Locate the cell with the specified text and output its [X, Y] center coordinate. 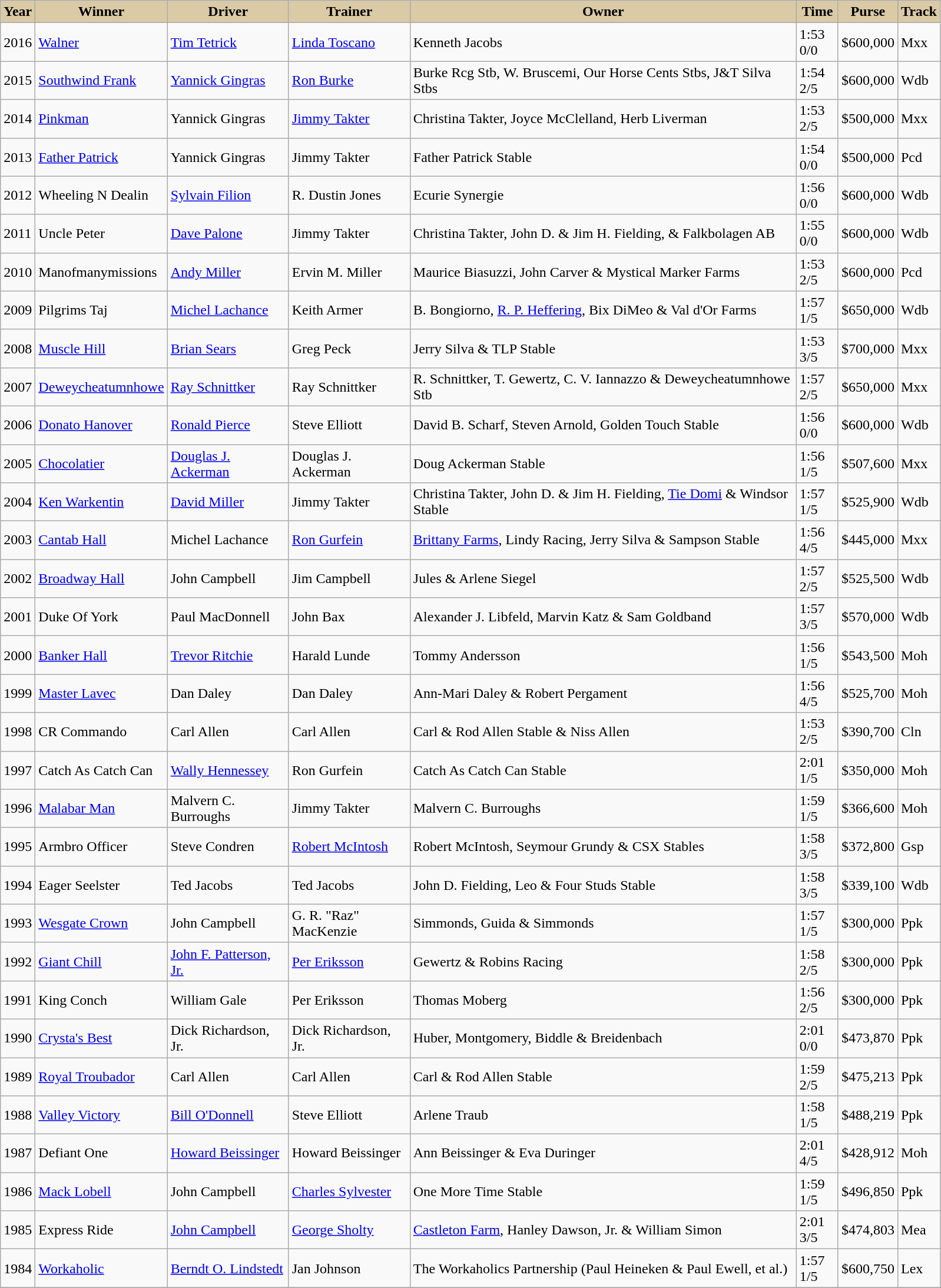
Chocolatier [101, 463]
1990 [18, 1038]
1984 [18, 1269]
Thomas Moberg [603, 1000]
$600,750 [868, 1269]
Valley Victory [101, 1115]
Brittany Farms, Lindy Racing, Jerry Silva & Sampson Stable [603, 541]
2010 [18, 272]
Keith Armer [349, 310]
Pilgrims Taj [101, 310]
$366,600 [868, 808]
Workaholic [101, 1269]
Greg Peck [349, 349]
Bill O'Donnell [228, 1115]
Charles Sylvester [349, 1192]
Carl & Rod Allen Stable & Niss Allen [603, 731]
Robert McIntosh [349, 847]
Catch As Catch Can [101, 770]
Christina Takter, John D. & Jim H. Fielding, Tie Domi & Windsor Stable [603, 502]
Harald Lunde [349, 655]
One More Time Stable [603, 1192]
1987 [18, 1153]
Pinkman [101, 119]
Ervin M. Miller [349, 272]
John F. Patterson, Jr. [228, 961]
Carl & Rod Allen Stable [603, 1077]
2011 [18, 233]
1985 [18, 1230]
Malabar Man [101, 808]
1:55 0/0 [817, 233]
CR Commando [101, 731]
Ecurie Synergie [603, 196]
1986 [18, 1192]
$475,213 [868, 1077]
Linda Toscano [349, 42]
1993 [18, 923]
John Bax [349, 617]
Paul MacDonnell [228, 617]
1:59 2/5 [817, 1077]
Ann-Mari Daley & Robert Pergament [603, 694]
1:56 2/5 [817, 1000]
Armbro Officer [101, 847]
Walner [101, 42]
$507,600 [868, 463]
2007 [18, 386]
Father Patrick Stable [603, 157]
1:54 2/5 [817, 80]
King Conch [101, 1000]
Muscle Hill [101, 349]
G. R. "Raz" MacKenzie [349, 923]
Trainer [349, 12]
Wheeling N Dealin [101, 196]
Mack Lobell [101, 1192]
2:01 0/0 [817, 1038]
$372,800 [868, 847]
David Miller [228, 502]
Master Lavec [101, 694]
2013 [18, 157]
Brian Sears [228, 349]
Defiant One [101, 1153]
Wally Hennessey [228, 770]
Catch As Catch Can Stable [603, 770]
Kenneth Jacobs [603, 42]
2003 [18, 541]
Berndt O. Lindstedt [228, 1269]
1:53 0/0 [817, 42]
2004 [18, 502]
Uncle Peter [101, 233]
Duke Of York [101, 617]
1994 [18, 885]
Tim Tetrick [228, 42]
1995 [18, 847]
1996 [18, 808]
$390,700 [868, 731]
Ken Warkentin [101, 502]
2008 [18, 349]
1999 [18, 694]
Year [18, 12]
Andy Miller [228, 272]
2:01 1/5 [817, 770]
Eager Seelster [101, 885]
George Sholty [349, 1230]
David B. Scharf, Steven Arnold, Golden Touch Stable [603, 425]
R. Schnittker, T. Gewertz, C. V. Iannazzo & Deweycheatumnhowe Stb [603, 386]
Castleton Farm, Hanley Dawson, Jr. & William Simon [603, 1230]
$525,700 [868, 694]
Robert McIntosh, Seymour Grundy & CSX Stables [603, 847]
Christina Takter, Joyce McClelland, Herb Liverman [603, 119]
Simmonds, Guida & Simmonds [603, 923]
2:01 4/5 [817, 1153]
B. Bongiorno, R. P. Heffering, Bix DiMeo & Val d'Or Farms [603, 310]
2:01 3/5 [817, 1230]
R. Dustin Jones [349, 196]
Express Ride [101, 1230]
Owner [603, 12]
Dave Palone [228, 233]
$350,000 [868, 770]
$525,900 [868, 502]
Crysta's Best [101, 1038]
Mea [919, 1230]
Banker Hall [101, 655]
Wesgate Crown [101, 923]
Cantab Hall [101, 541]
Winner [101, 12]
1:58 1/5 [817, 1115]
2016 [18, 42]
2015 [18, 80]
2006 [18, 425]
2005 [18, 463]
Huber, Montgomery, Biddle & Breidenbach [603, 1038]
1991 [18, 1000]
$525,500 [868, 578]
Jerry Silva & TLP Stable [603, 349]
Jules & Arlene Siegel [603, 578]
Alexander J. Libfeld, Marvin Katz & Sam Goldband [603, 617]
Trevor Ritchie [228, 655]
Southwind Frank [101, 80]
Christina Takter, John D. & Jim H. Fielding, & Falkbolagen AB [603, 233]
$570,000 [868, 617]
1:58 2/5 [817, 961]
Ann Beissinger & Eva Duringer [603, 1153]
Donato Hanover [101, 425]
2000 [18, 655]
Royal Troubador [101, 1077]
Ron Burke [349, 80]
Tommy Andersson [603, 655]
2009 [18, 310]
Doug Ackerman Stable [603, 463]
Lex [919, 1269]
$339,100 [868, 885]
2002 [18, 578]
Giant Chill [101, 961]
Deweycheatumnhowe [101, 386]
Ronald Pierce [228, 425]
$496,850 [868, 1192]
1:54 0/0 [817, 157]
Gewertz & Robins Racing [603, 961]
1:57 3/5 [817, 617]
1:53 3/5 [817, 349]
2001 [18, 617]
Jim Campbell [349, 578]
$700,000 [868, 349]
Driver [228, 12]
$474,803 [868, 1230]
Cln [919, 731]
1997 [18, 770]
2014 [18, 119]
$488,219 [868, 1115]
$428,912 [868, 1153]
Arlene Traub [603, 1115]
$445,000 [868, 541]
$473,870 [868, 1038]
Time [817, 12]
1989 [18, 1077]
2012 [18, 196]
Steve Condren [228, 847]
John D. Fielding, Leo & Four Studs Stable [603, 885]
Purse [868, 12]
Manofmanymissions [101, 272]
Maurice Biasuzzi, John Carver & Mystical Marker Farms [603, 272]
1988 [18, 1115]
Track [919, 12]
Burke Rcg Stb, W. Bruscemi, Our Horse Cents Stbs, J&T Silva Stbs [603, 80]
The Workaholics Partnership (Paul Heineken & Paul Ewell, et al.) [603, 1269]
Broadway Hall [101, 578]
Sylvain Filion [228, 196]
William Gale [228, 1000]
1998 [18, 731]
Gsp [919, 847]
$543,500 [868, 655]
Father Patrick [101, 157]
1992 [18, 961]
Jan Johnson [349, 1269]
